Determine the [X, Y] coordinate at the center of the cell enclosing the given text.  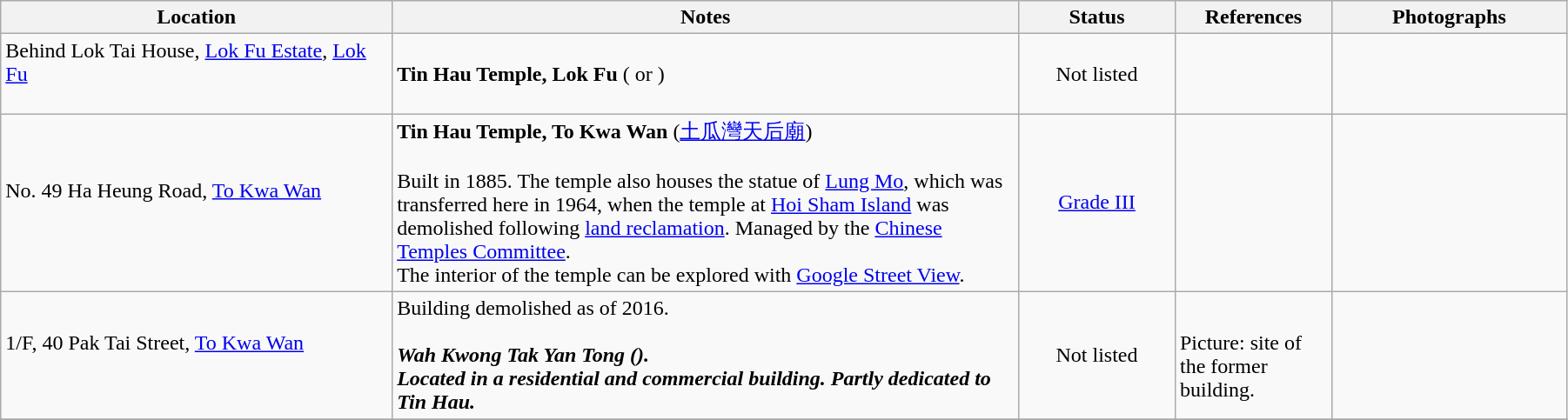
Building demolished as of 2016.Wah Kwong Tak Yan Tong ().Located in a residential and commercial building. Partly dedicated to Tin Hau. [706, 355]
Picture: site of the former building. [1253, 355]
Tin Hau Temple, Lok Fu ( or ) [706, 74]
Status [1097, 17]
Location [197, 17]
No. 49 Ha Heung Road, To Kwa Wan [197, 203]
References [1253, 17]
Photographs [1449, 17]
Notes [706, 17]
1/F, 40 Pak Tai Street, To Kwa Wan [197, 355]
Grade III [1097, 203]
Behind Lok Tai House, Lok Fu Estate, Lok Fu [197, 74]
